Find where the given text appears and provide that cell's center as (x, y) coordinate. 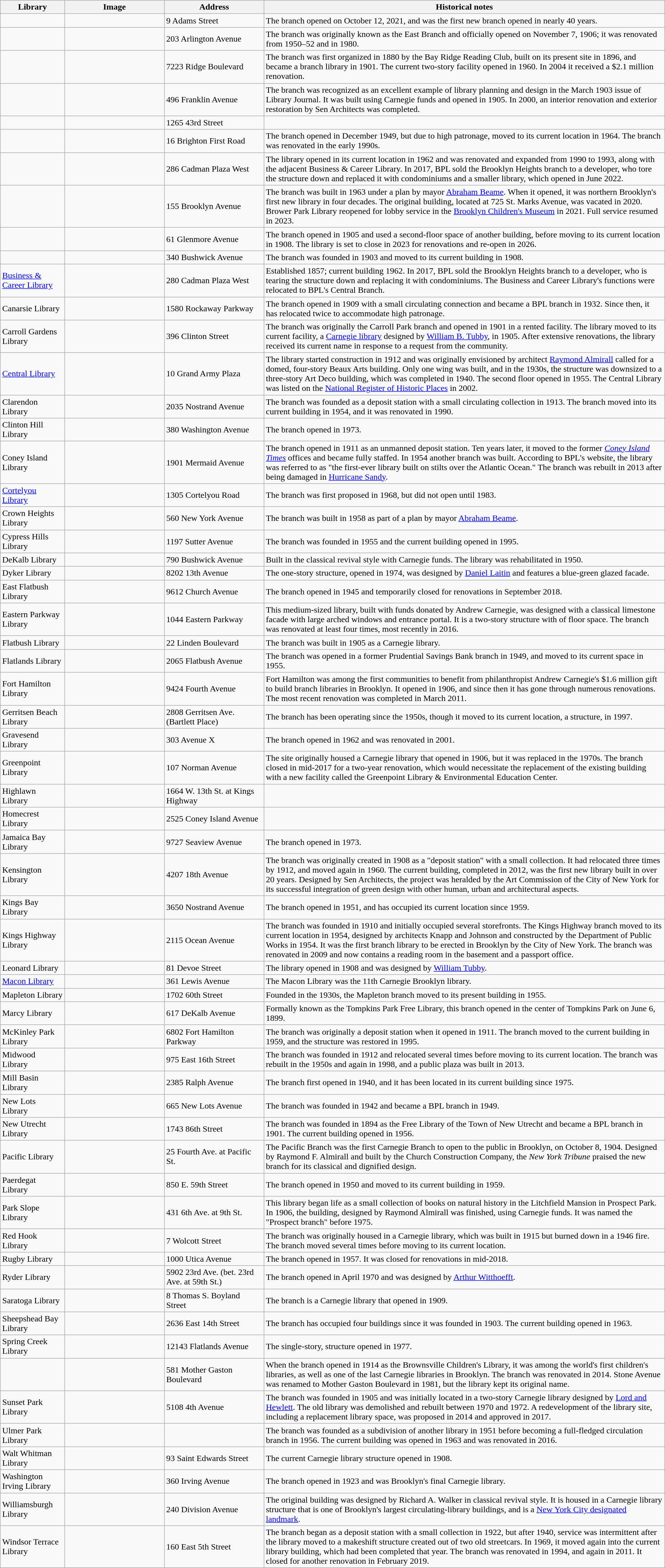
Red Hook Library (33, 1241)
665 New Lots Avenue (214, 1106)
1000 Utica Avenue (214, 1259)
2035 Nostrand Avenue (214, 406)
East Flatbush Library (33, 591)
3650 Nostrand Avenue (214, 907)
Kensington Library (33, 875)
The branch was first proposed in 1968, but did not open until 1983. (464, 495)
Kings Highway Library (33, 940)
16 Brighton First Road (214, 141)
DeKalb Library (33, 560)
The branch was founded in 1955 and the current building opened in 1995. (464, 541)
6802 Fort Hamilton Parkway (214, 1036)
Windsor Terrace Library (33, 1547)
431 6th Ave. at 9th St. (214, 1213)
Flatlands Library (33, 661)
Built in the classical revival style with Carnegie funds. The library was rehabilitated in 1950. (464, 560)
Central Library (33, 374)
975 East 16th Street (214, 1060)
790 Bushwick Avenue (214, 560)
93 Saint Edwards Street (214, 1458)
The one-story structure, opened in 1974, was designed by Daniel Laitin and features a blue-green glazed facade. (464, 573)
9727 Seaview Avenue (214, 842)
Kings Bay Library (33, 907)
1743 86th Street (214, 1129)
Coney Island Library (33, 463)
Canarsie Library (33, 308)
Mapleton Library (33, 995)
The branch was originally known as the East Branch and officially opened on November 7, 1906; it was renovated from 1950–52 and in 1980. (464, 39)
Gerritsen Beach Library (33, 716)
Address (214, 7)
5902 23rd Ave. (bet. 23rd Ave. at 59th St.) (214, 1277)
12143 Flatlands Avenue (214, 1347)
107 Norman Avenue (214, 768)
Jamaica Bay Library (33, 842)
360 Irving Avenue (214, 1481)
Walt Whitman Library (33, 1458)
380 Washington Avenue (214, 430)
Dyker Library (33, 573)
Mill Basin Library (33, 1082)
The branch opened in April 1970 and was designed by Arthur Witthoefft. (464, 1277)
10 Grand Army Plaza (214, 374)
Midwood Library (33, 1060)
Highlawn Library (33, 796)
Crown Heights Library (33, 518)
61 Glenmore Avenue (214, 239)
1305 Cortelyou Road (214, 495)
Founded in the 1930s, the Mapleton branch moved to its present building in 1955. (464, 995)
7 Wolcott Street (214, 1241)
Paerdegat Library (33, 1185)
Pacific Library (33, 1157)
Williamsburgh Library (33, 1509)
The single-story, structure opened in 1977. (464, 1347)
1197 Sutter Avenue (214, 541)
2065 Flatbush Avenue (214, 661)
The branch has been operating since the 1950s, though it moved to its current location, a structure, in 1997. (464, 716)
The Macon Library was the 11th Carnegie Brooklyn library. (464, 981)
Park Slope Library (33, 1213)
280 Cadman Plaza West (214, 280)
160 East 5th Street (214, 1547)
The branch opened in 1957. It was closed for renovations in mid-2018. (464, 1259)
8 Thomas S. Boyland Street (214, 1300)
496 Franklin Avenue (214, 99)
8202 13th Avenue (214, 573)
Carroll Gardens Library (33, 336)
Clarendon Library (33, 406)
560 New York Avenue (214, 518)
Sunset Park Library (33, 1407)
Clinton Hill Library (33, 430)
The branch opened in December 1949, but due to high patronage, moved to its current location in 1964. The branch was renovated in the early 1990s. (464, 141)
9 Adams Street (214, 21)
5108 4th Avenue (214, 1407)
1265 43rd Street (214, 123)
2385 Ralph Avenue (214, 1082)
4207 18th Avenue (214, 875)
The branch was built in 1905 as a Carnegie library. (464, 642)
361 Lewis Avenue (214, 981)
Greenpoint Library (33, 768)
Homecrest Library (33, 819)
Image (114, 7)
The branch was founded in 1942 and became a BPL branch in 1949. (464, 1106)
The branch opened in 1950 and moved to its current building in 1959. (464, 1185)
Business & Career Library (33, 280)
Sheepshead Bay Library (33, 1323)
Macon Library (33, 981)
New Utrecht Library (33, 1129)
Leonard Library (33, 968)
The branch was founded in 1903 and moved to its current building in 1908. (464, 257)
Fort Hamilton Library (33, 689)
2636 East 14th Street (214, 1323)
850 E. 59th Street (214, 1185)
1702 60th Street (214, 995)
155 Brooklyn Avenue (214, 206)
The branch opened in 1951, and has occupied its current location since 1959. (464, 907)
The library opened in 1908 and was designed by William Tubby. (464, 968)
Flatbush Library (33, 642)
New Lots Library (33, 1106)
Formally known as the Tompkins Park Free Library, this branch opened in the center of Tompkins Park on June 6, 1899. (464, 1013)
286 Cadman Plaza West (214, 169)
The branch was built in 1958 as part of a plan by mayor Abraham Beame. (464, 518)
22 Linden Boulevard (214, 642)
The branch has occupied four buildings since it was founded in 1903. The current building opened in 1963. (464, 1323)
Cortelyou Library (33, 495)
Saratoga Library (33, 1300)
2525 Coney Island Avenue (214, 819)
396 Clinton Street (214, 336)
Historical notes (464, 7)
Spring Creek Library (33, 1347)
340 Bushwick Avenue (214, 257)
Cypress Hills Library (33, 541)
The branch first opened in 1940, and it has been located in its current building since 1975. (464, 1082)
The branch was founded in 1894 as the Free Library of the Town of New Utrecht and became a BPL branch in 1901. The current building opened in 1956. (464, 1129)
240 Division Avenue (214, 1509)
The branch is a Carnegie library that opened in 1909. (464, 1300)
25 Fourth Ave. at Pacific St. (214, 1157)
1901 Mermaid Avenue (214, 463)
1044 Eastern Parkway (214, 619)
The branch opened in 1923 and was Brooklyn's final Carnegie library. (464, 1481)
Eastern Parkway Library (33, 619)
203 Arlington Avenue (214, 39)
McKinley Park Library (33, 1036)
1664 W. 13th St. at Kings Highway (214, 796)
2808 Gerritsen Ave. (Bartlett Place) (214, 716)
81 Devoe Street (214, 968)
The branch was opened in a former Prudential Savings Bank branch in 1949, and moved to its current space in 1955. (464, 661)
The branch opened in 1945 and temporarily closed for renovations in September 2018. (464, 591)
Washington Irving Library (33, 1481)
The current Carnegie library structure opened in 1908. (464, 1458)
2115 Ocean Avenue (214, 940)
Ryder Library (33, 1277)
9612 Church Avenue (214, 591)
581 Mother Gaston Boulevard (214, 1374)
Ulmer Park Library (33, 1435)
9424 Fourth Avenue (214, 689)
The branch opened on October 12, 2021, and was the first new branch opened in nearly 40 years. (464, 21)
303 Avenue X (214, 740)
1580 Rockaway Parkway (214, 308)
The branch opened in 1962 and was renovated in 2001. (464, 740)
Gravesend Library (33, 740)
Marcy Library (33, 1013)
Library (33, 7)
7223 Ridge Boulevard (214, 67)
617 DeKalb Avenue (214, 1013)
Rugby Library (33, 1259)
